Search for the cell housing the specified text and yield its (X, Y) center coordinate. 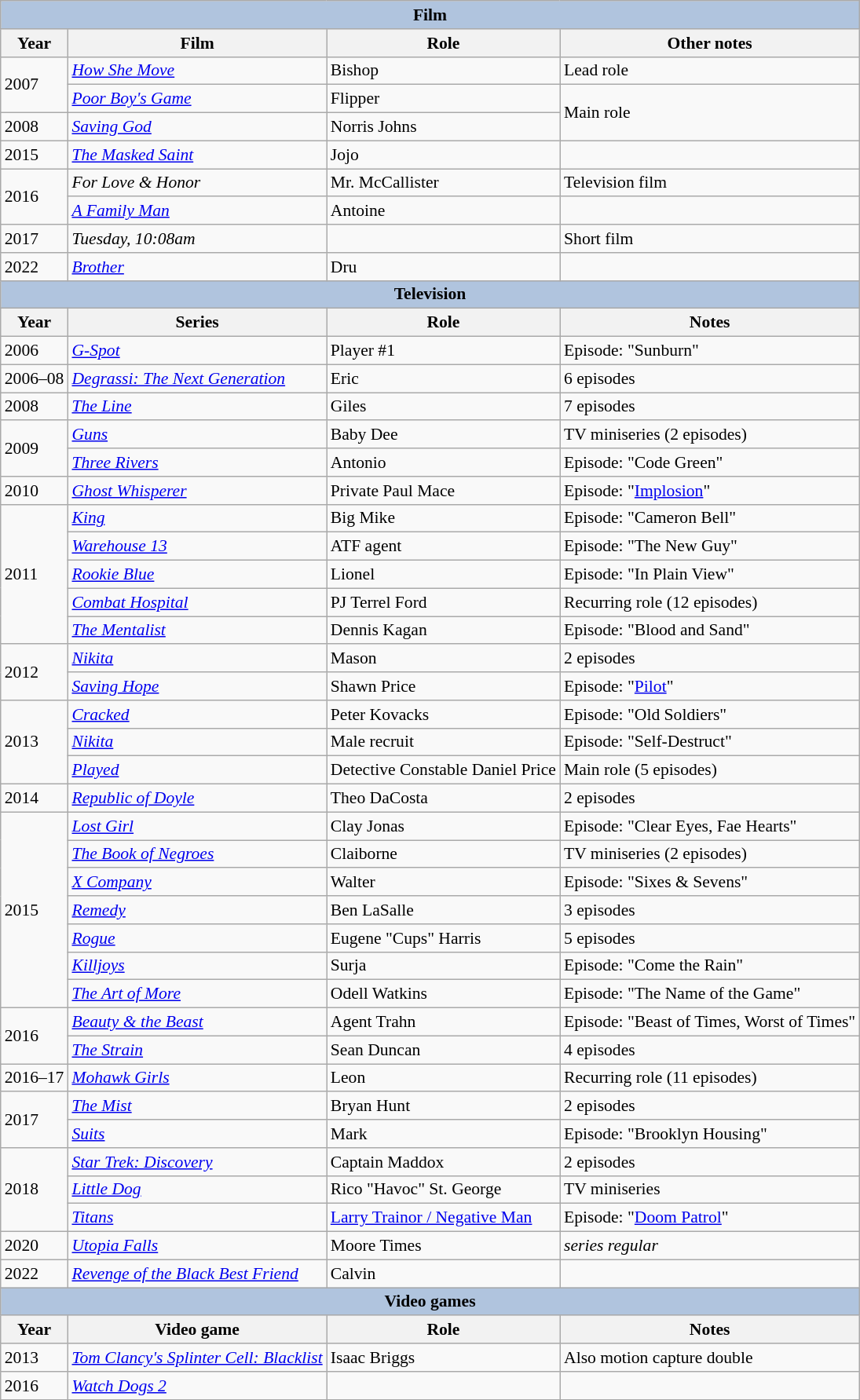
King (196, 518)
Episode: "Sunburn" (710, 351)
Episode: "Implosion" (710, 491)
Mason (443, 659)
Walter (443, 883)
Theo DaCosta (443, 799)
Episode: "The Name of the Game" (710, 994)
Episode: "Cameron Bell" (710, 518)
Episode: "Self-Destruct" (710, 742)
Private Paul Mace (443, 491)
2020 (35, 1246)
Bryan Hunt (443, 1106)
Suits (196, 1134)
Ghost Whisperer (196, 491)
Antoine (443, 211)
The Masked Saint (196, 155)
Star Trek: Discovery (196, 1162)
The Mist (196, 1106)
2011 (35, 574)
Eric (443, 378)
Episode: "In Plain View" (710, 575)
2009 (35, 449)
Bishop (443, 71)
Baby Dee (443, 435)
Rookie Blue (196, 575)
2006–08 (35, 378)
Tom Clancy's Splinter Cell: Blacklist (196, 1358)
Antonio (443, 462)
Episode: "Blood and Sand" (710, 631)
2018 (35, 1190)
Lionel (443, 575)
Watch Dogs 2 (196, 1386)
Episode: "Beast of Times, Worst of Times" (710, 1022)
Agent Trahn (443, 1022)
Peter Kovacks (443, 715)
Degrassi: The Next Generation (196, 378)
X Company (196, 883)
Video game (196, 1330)
Odell Watkins (443, 994)
Episode: "Sixes & Sevens" (710, 883)
Sean Duncan (443, 1050)
Utopia Falls (196, 1246)
2006 (35, 351)
Other notes (710, 43)
3 episodes (710, 910)
Brother (196, 267)
Main role (710, 113)
Episode: "Doom Patrol" (710, 1218)
Television (430, 294)
The Book of Negroes (196, 854)
Claiborne (443, 854)
Television film (710, 183)
7 episodes (710, 407)
The Strain (196, 1050)
series regular (710, 1246)
Little Dog (196, 1190)
Lead role (710, 71)
Episode: "Code Green" (710, 462)
Male recruit (443, 742)
2007 (35, 85)
Also motion capture double (710, 1358)
Recurring role (12 episodes) (710, 602)
Detective Constable Daniel Price (443, 770)
Short film (710, 239)
The Line (196, 407)
How She Move (196, 71)
Episode: "The New Guy" (710, 546)
Surja (443, 966)
Rogue (196, 938)
Isaac Briggs (443, 1358)
A Family Man (196, 211)
2014 (35, 799)
The Art of More (196, 994)
Series (196, 323)
Mark (443, 1134)
Episode: "Come the Rain" (710, 966)
Mohawk Girls (196, 1078)
Clay Jonas (443, 826)
Mr. McCallister (443, 183)
2012 (35, 672)
Saving God (196, 127)
Jojo (443, 155)
Dru (443, 267)
PJ Terrel Ford (443, 602)
ATF agent (443, 546)
Flipper (443, 99)
Player #1 (443, 351)
Calvin (443, 1274)
Dennis Kagan (443, 631)
Episode: "Pilot" (710, 686)
Ben LaSalle (443, 910)
TV miniseries (710, 1190)
Shawn Price (443, 686)
The Mentalist (196, 631)
Eugene "Cups" Harris (443, 938)
Episode: "Clear Eyes, Fae Hearts" (710, 826)
Leon (443, 1078)
6 episodes (710, 378)
Giles (443, 407)
Episode: "Old Soldiers" (710, 715)
Warehouse 13 (196, 546)
5 episodes (710, 938)
Moore Times (443, 1246)
Titans (196, 1218)
4 episodes (710, 1050)
Big Mike (443, 518)
Revenge of the Black Best Friend (196, 1274)
Rico "Havoc" St. George (443, 1190)
For Love & Honor (196, 183)
Guns (196, 435)
Recurring role (11 episodes) (710, 1078)
2010 (35, 491)
Played (196, 770)
Lost Girl (196, 826)
G-Spot (196, 351)
Poor Boy's Game (196, 99)
Three Rivers (196, 462)
Combat Hospital (196, 602)
2016–17 (35, 1078)
Cracked (196, 715)
Main role (5 episodes) (710, 770)
Episode: "Brooklyn Housing" (710, 1134)
Captain Maddox (443, 1162)
Norris Johns (443, 127)
Larry Trainor / Negative Man (443, 1218)
Killjoys (196, 966)
Tuesday, 10:08am (196, 239)
Beauty & the Beast (196, 1022)
Remedy (196, 910)
Republic of Doyle (196, 799)
Video games (430, 1302)
Saving Hope (196, 686)
